Determine the (x, y) coordinate at the center of the cell enclosing the given text.  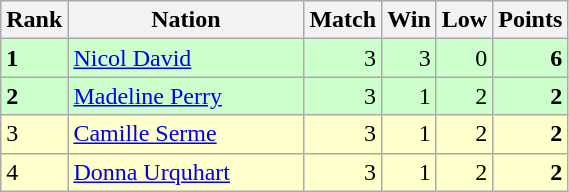
0 (464, 58)
Points (530, 20)
Nation (186, 20)
4 (34, 172)
Rank (34, 20)
6 (530, 58)
Match (343, 20)
Madeline Perry (186, 96)
Nicol David (186, 58)
Camille Serme (186, 134)
Low (464, 20)
Donna Urquhart (186, 172)
Win (410, 20)
